Scan for the cell matching the given text and deliver its [X, Y] coordinate at center. 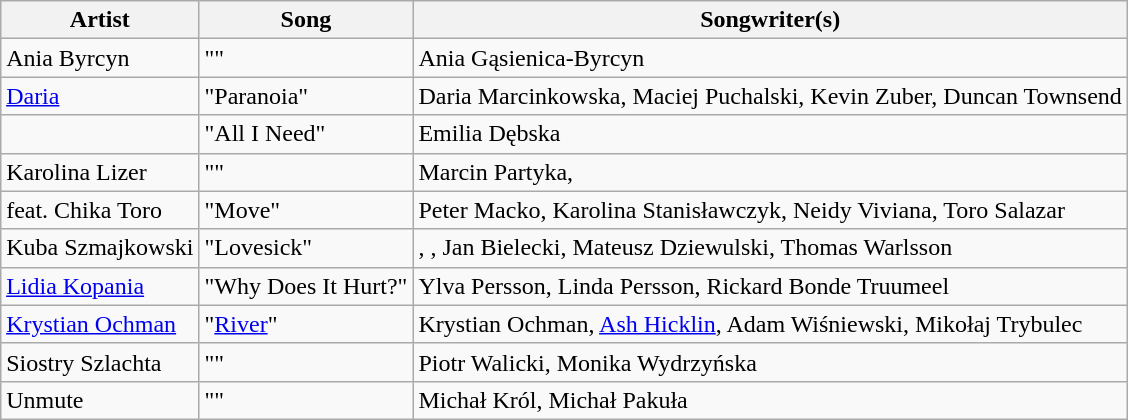
Siostry Szlachta [100, 362]
"River" [306, 324]
Ylva Persson, Linda Persson, Rickard Bonde Truumeel [770, 286]
Kuba Szmajkowski [100, 248]
Krystian Ochman [100, 324]
feat. Chika Toro [100, 210]
Ania Byrcyn [100, 58]
"Lovesick" [306, 248]
"Move" [306, 210]
"Why Does It Hurt?" [306, 286]
Michał Król, Michał Pakuła [770, 400]
"Paranoia" [306, 96]
Ania Gąsienica-Byrcyn [770, 58]
, , Jan Bielecki, Mateusz Dziewulski, Thomas Warlsson [770, 248]
Krystian Ochman, Ash Hicklin, Adam Wiśniewski, Mikołaj Trybulec [770, 324]
Song [306, 20]
Songwriter(s) [770, 20]
Piotr Walicki, Monika Wydrzyńska [770, 362]
Unmute [100, 400]
"All I Need" [306, 134]
Emilia Dębska [770, 134]
Karolina Lizer [100, 172]
Artist [100, 20]
Daria Marcinkowska, Maciej Puchalski, Kevin Zuber, Duncan Townsend [770, 96]
Daria [100, 96]
Peter Macko, Karolina Stanisławczyk, Neidy Viviana, Toro Salazar [770, 210]
Marcin Partyka, [770, 172]
Lidia Kopania [100, 286]
